Pinpoint the cell where the given text exists, returning its (X, Y) midpoint coordinate. 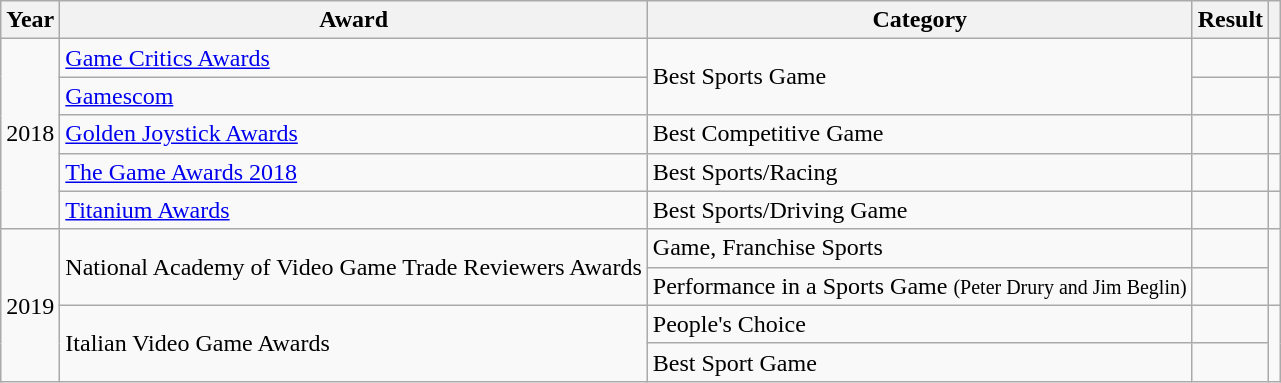
People's Choice (920, 324)
Game, Franchise Sports (920, 248)
Best Sport Game (920, 362)
Italian Video Game Awards (354, 343)
Best Sports/Driving Game (920, 210)
Category (920, 20)
2019 (30, 305)
Game Critics Awards (354, 58)
Year (30, 20)
Award (354, 20)
National Academy of Video Game Trade Reviewers Awards (354, 267)
Gamescom (354, 96)
Best Sports Game (920, 77)
Best Competitive Game (920, 134)
Golden Joystick Awards (354, 134)
2018 (30, 134)
Best Sports/Racing (920, 172)
Result (1230, 20)
Performance in a Sports Game (Peter Drury and Jim Beglin) (920, 286)
The Game Awards 2018 (354, 172)
Titanium Awards (354, 210)
